Determine the [x, y] coordinate at the center of the cell enclosing the given text.  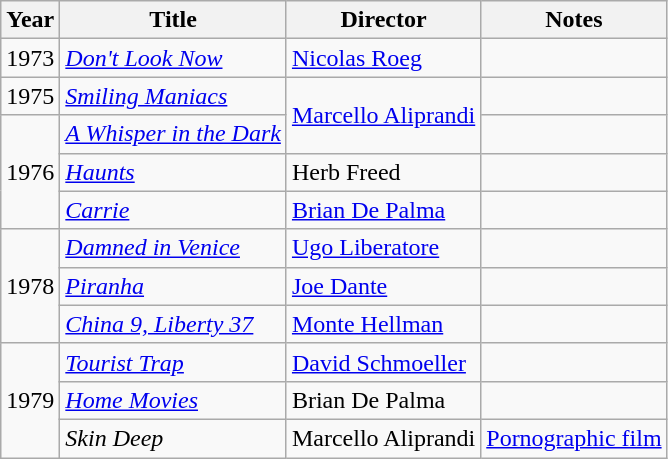
1973 [30, 58]
1975 [30, 96]
Title [174, 20]
Skin Deep [174, 438]
Nicolas Roeg [383, 58]
1979 [30, 400]
Ugo Liberatore [383, 248]
Pornographic film [574, 438]
Year [30, 20]
Joe Dante [383, 286]
Home Movies [174, 400]
1976 [30, 172]
David Schmoeller [383, 362]
Tourist Trap [174, 362]
Haunts [174, 172]
1978 [30, 286]
Carrie [174, 210]
Notes [574, 20]
Monte Hellman [383, 324]
Herb Freed [383, 172]
Damned in Venice [174, 248]
Smiling Maniacs [174, 96]
A Whisper in the Dark [174, 134]
China 9, Liberty 37 [174, 324]
Piranha [174, 286]
Director [383, 20]
Don't Look Now [174, 58]
